Scan for the cell matching the given text and deliver its [X, Y] coordinate at center. 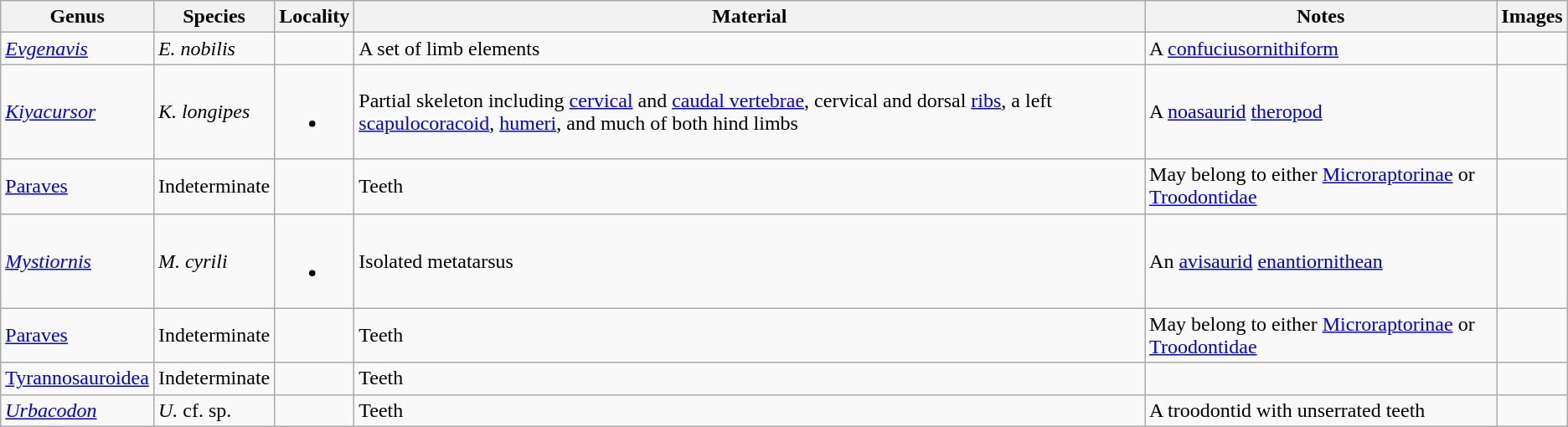
Evgenavis [77, 49]
Isolated metatarsus [750, 261]
Mystiornis [77, 261]
M. cyrili [214, 261]
U. cf. sp. [214, 410]
Images [1532, 17]
Genus [77, 17]
A set of limb elements [750, 49]
A noasaurid theropod [1321, 112]
Species [214, 17]
A troodontid with unserrated teeth [1321, 410]
An avisaurid enantiornithean [1321, 261]
Kiyacursor [77, 112]
Partial skeleton including cervical and caudal vertebrae, cervical and dorsal ribs, a left scapulocoracoid, humeri, and much of both hind limbs [750, 112]
K. longipes [214, 112]
Notes [1321, 17]
Tyrannosauroidea [77, 378]
A confuciusornithiform [1321, 49]
Locality [315, 17]
Urbacodon [77, 410]
Material [750, 17]
E. nobilis [214, 49]
